Provide the (x, y) coordinate of the cell's center where the given text is located.  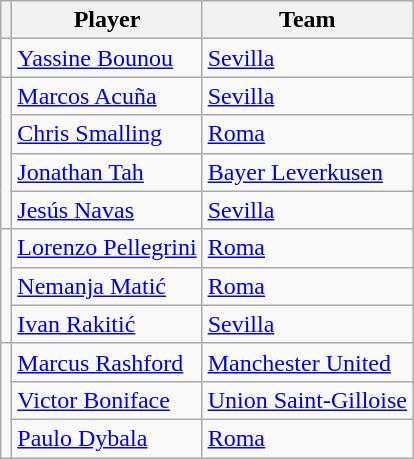
Team (307, 20)
Paulo Dybala (107, 438)
Victor Boniface (107, 400)
Yassine Bounou (107, 58)
Union Saint-Gilloise (307, 400)
Ivan Rakitić (107, 324)
Jesús Navas (107, 210)
Lorenzo Pellegrini (107, 248)
Marcus Rashford (107, 362)
Marcos Acuña (107, 96)
Player (107, 20)
Nemanja Matić (107, 286)
Bayer Leverkusen (307, 172)
Jonathan Tah (107, 172)
Manchester United (307, 362)
Chris Smalling (107, 134)
